Extract the (x, y) coordinate from the center of the cell holding the provided text.  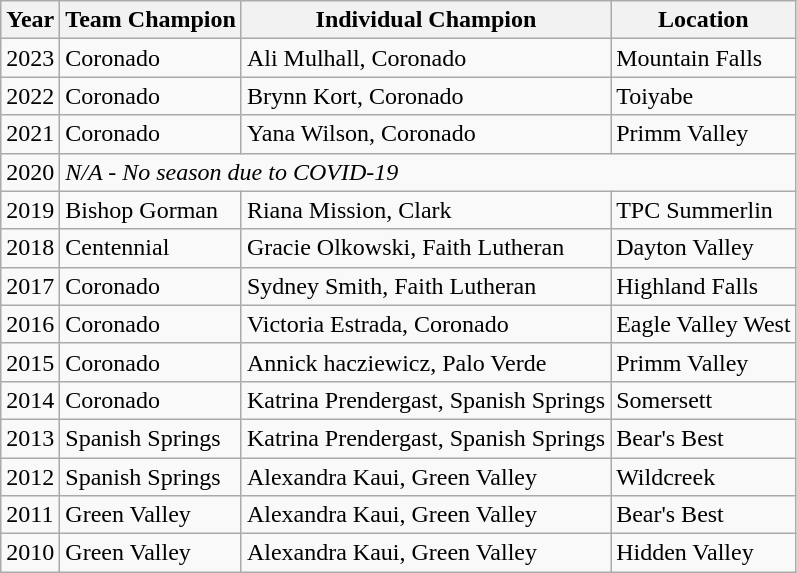
2020 (30, 172)
2012 (30, 477)
2023 (30, 58)
Ali Mulhall, Coronado (426, 58)
2014 (30, 400)
Annick hacziewicz, Palo Verde (426, 362)
Toiyabe (704, 96)
Brynn Kort, Coronado (426, 96)
Yana Wilson, Coronado (426, 134)
Gracie Olkowski, Faith Lutheran (426, 248)
2021 (30, 134)
Victoria Estrada, Coronado (426, 324)
2011 (30, 515)
Sydney Smith, Faith Lutheran (426, 286)
Mountain Falls (704, 58)
Location (704, 20)
Year (30, 20)
Riana Mission, Clark (426, 210)
2013 (30, 438)
Individual Champion (426, 20)
Centennial (151, 248)
N/A - No season due to COVID-19 (428, 172)
2016 (30, 324)
2022 (30, 96)
Eagle Valley West (704, 324)
Wildcreek (704, 477)
Highland Falls (704, 286)
Hidden Valley (704, 553)
2019 (30, 210)
2010 (30, 553)
TPC Summerlin (704, 210)
Dayton Valley (704, 248)
Somersett (704, 400)
2018 (30, 248)
Bishop Gorman (151, 210)
2015 (30, 362)
Team Champion (151, 20)
2017 (30, 286)
